Determine the [X, Y] coordinate at the center of the cell enclosing the given text.  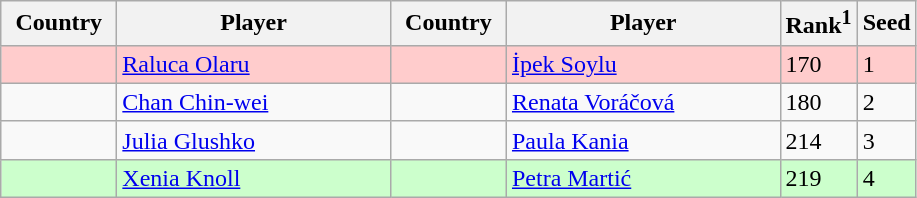
4 [886, 178]
3 [886, 140]
Petra Martić [643, 178]
Chan Chin-wei [254, 102]
Seed [886, 24]
Julia Glushko [254, 140]
İpek Soylu [643, 64]
Raluca Olaru [254, 64]
1 [886, 64]
170 [818, 64]
Paula Kania [643, 140]
Rank1 [818, 24]
214 [818, 140]
180 [818, 102]
Xenia Knoll [254, 178]
219 [818, 178]
2 [886, 102]
Renata Voráčová [643, 102]
